Return [x, y] of the center of cell containing provided text 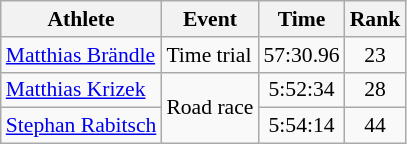
Stephan Rabitsch [82, 126]
57:30.96 [301, 55]
Rank [376, 19]
28 [376, 90]
Time [301, 19]
Matthias Krizek [82, 90]
23 [376, 55]
Event [210, 19]
Matthias Brändle [82, 55]
Road race [210, 108]
44 [376, 126]
Athlete [82, 19]
Time trial [210, 55]
5:52:34 [301, 90]
5:54:14 [301, 126]
